Identify which cell holds the provided text, then report its [X, Y] central coordinate. 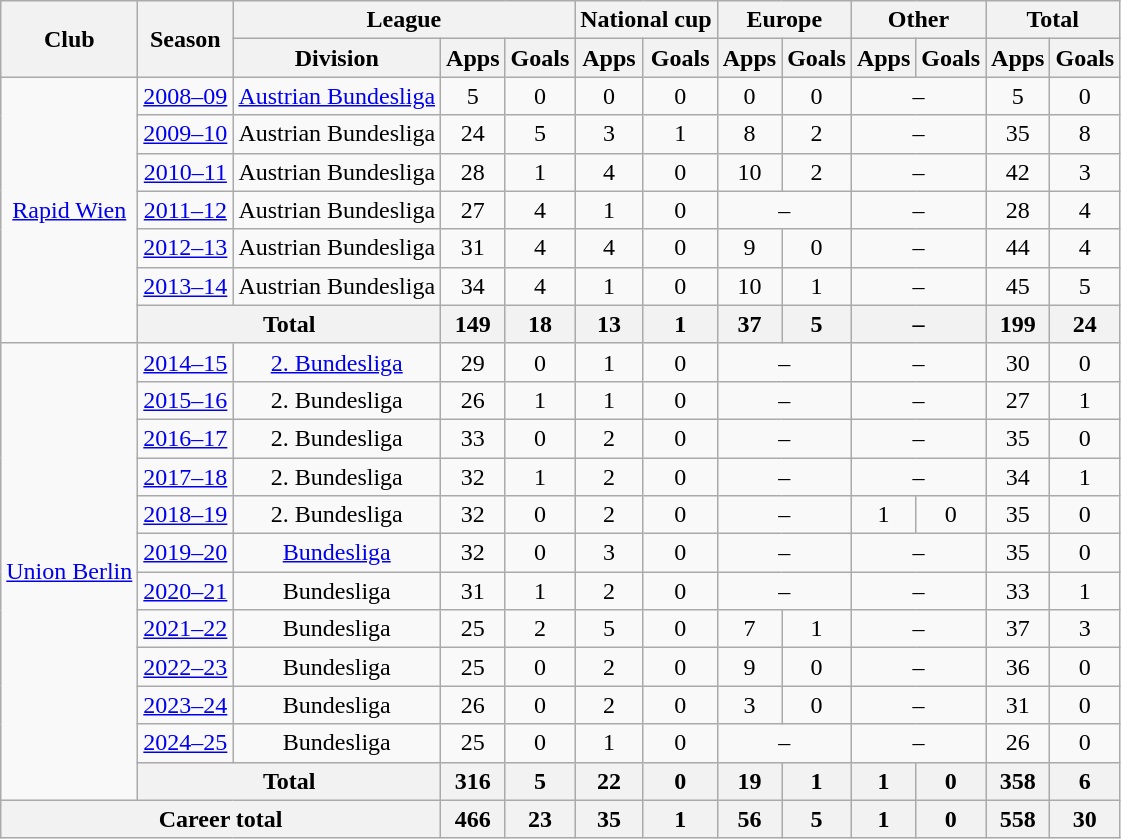
18 [540, 324]
Europe [784, 20]
6 [1085, 781]
Union Berlin [70, 572]
149 [473, 324]
2024–25 [186, 743]
13 [609, 324]
56 [749, 819]
2020–21 [186, 591]
2018–19 [186, 515]
558 [1018, 819]
2019–20 [186, 553]
Club [70, 39]
199 [1018, 324]
Season [186, 39]
358 [1018, 781]
45 [1018, 286]
2016–17 [186, 438]
466 [473, 819]
Division [337, 58]
316 [473, 781]
22 [609, 781]
2013–14 [186, 286]
Other [918, 20]
National cup [646, 20]
23 [540, 819]
League [404, 20]
2009–10 [186, 134]
Rapid Wien [70, 210]
2012–13 [186, 248]
2015–16 [186, 400]
19 [749, 781]
44 [1018, 248]
2021–22 [186, 629]
2011–12 [186, 210]
2008–09 [186, 96]
29 [473, 362]
2023–24 [186, 705]
Career total [221, 819]
7 [749, 629]
42 [1018, 172]
2014–15 [186, 362]
36 [1018, 667]
2017–18 [186, 477]
2022–23 [186, 667]
2010–11 [186, 172]
